Search for the cell housing the specified text and yield its [x, y] center coordinate. 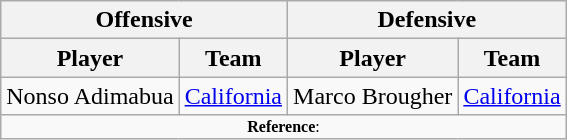
Defensive [428, 20]
Offensive [144, 20]
Nonso Adimabua [90, 96]
Reference: [284, 127]
Marco Brougher [373, 96]
